Return the [x, y] coordinate for the center point of the cell that contains the specified text.  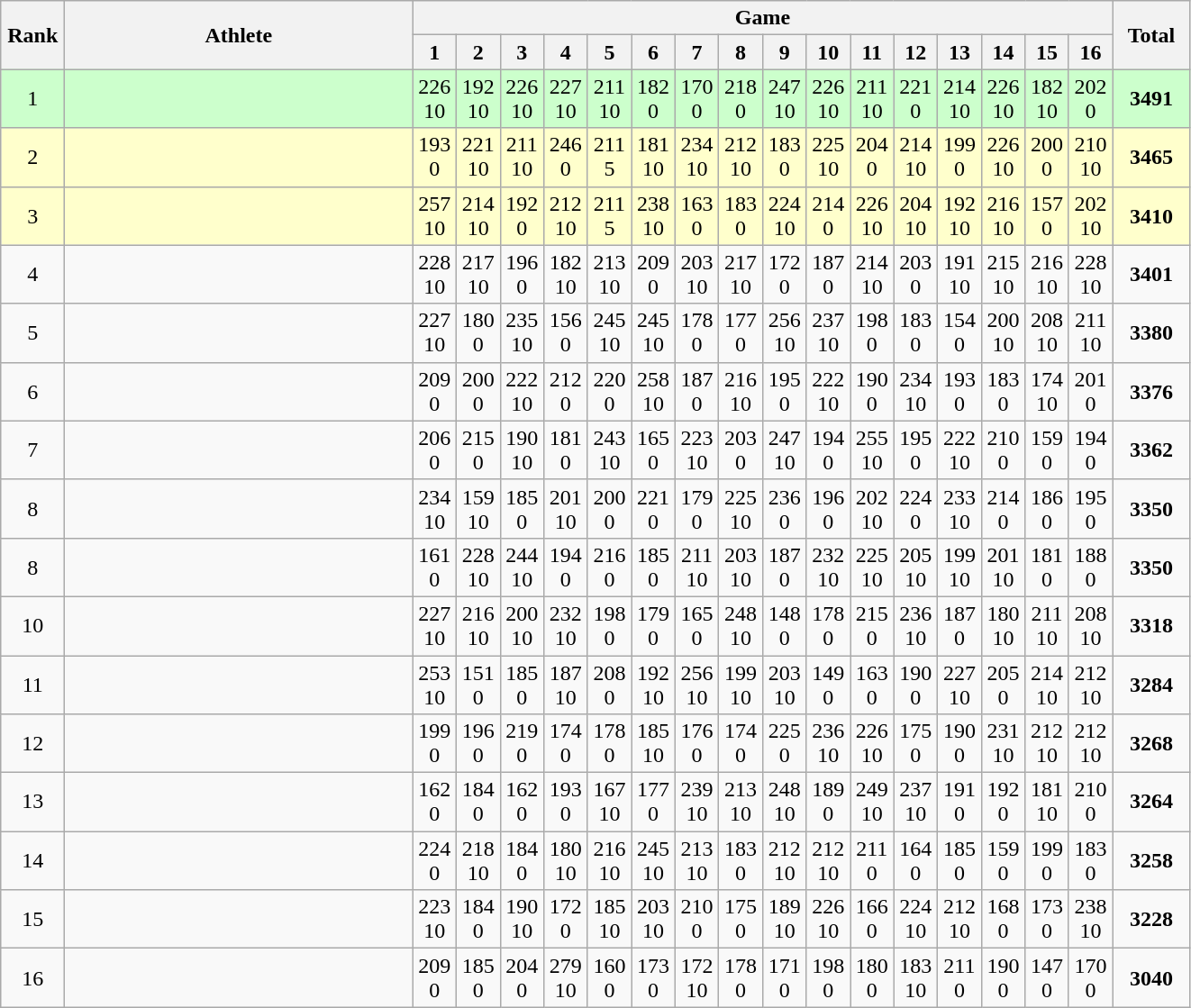
21510 [1004, 274]
1860 [1047, 508]
2160 [609, 568]
1640 [915, 861]
2460 [566, 157]
22110 [477, 157]
25810 [654, 391]
17210 [697, 978]
1600 [609, 978]
18710 [566, 685]
20510 [915, 568]
1480 [784, 625]
3228 [1151, 919]
1510 [477, 685]
9 [784, 52]
21010 [1090, 157]
1820 [654, 99]
Total [1151, 35]
15910 [477, 508]
3491 [1151, 99]
25510 [872, 450]
2120 [566, 391]
18310 [915, 978]
1680 [1004, 919]
2060 [434, 450]
3268 [1151, 744]
16710 [609, 802]
2080 [609, 685]
3380 [1151, 333]
23510 [523, 333]
3318 [1151, 625]
3284 [1151, 685]
1540 [960, 333]
1910 [960, 802]
2200 [609, 391]
2180 [741, 99]
3410 [1151, 216]
Rank [32, 35]
3465 [1151, 157]
1560 [566, 333]
23310 [960, 508]
1660 [872, 919]
1890 [829, 802]
17410 [1047, 391]
20410 [915, 216]
Game [762, 18]
2050 [1004, 685]
21810 [477, 861]
2250 [784, 744]
2360 [784, 508]
Athlete [239, 35]
18910 [784, 919]
2190 [523, 744]
1570 [1047, 216]
1710 [784, 978]
19110 [960, 274]
23110 [1004, 744]
1880 [1090, 568]
3401 [1151, 274]
27910 [566, 978]
1610 [434, 568]
23910 [697, 802]
2010 [1090, 391]
1490 [829, 685]
25310 [434, 685]
24410 [523, 568]
1760 [697, 744]
2020 [1090, 99]
25710 [434, 216]
3258 [1151, 861]
3264 [1151, 802]
3376 [1151, 391]
24910 [872, 802]
24310 [609, 450]
3362 [1151, 450]
3040 [1151, 978]
1470 [1047, 978]
